Determine the [X, Y] coordinate at the center of the cell enclosing the given text.  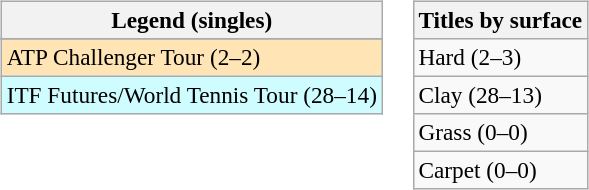
Titles by surface [500, 20]
Carpet (0–0) [500, 171]
Grass (0–0) [500, 133]
ATP Challenger Tour (2–2) [192, 57]
ITF Futures/World Tennis Tour (28–14) [192, 95]
Hard (2–3) [500, 57]
Legend (singles) [192, 20]
Clay (28–13) [500, 95]
